Return the [x, y] coordinate for the center point of the cell that contains the specified text.  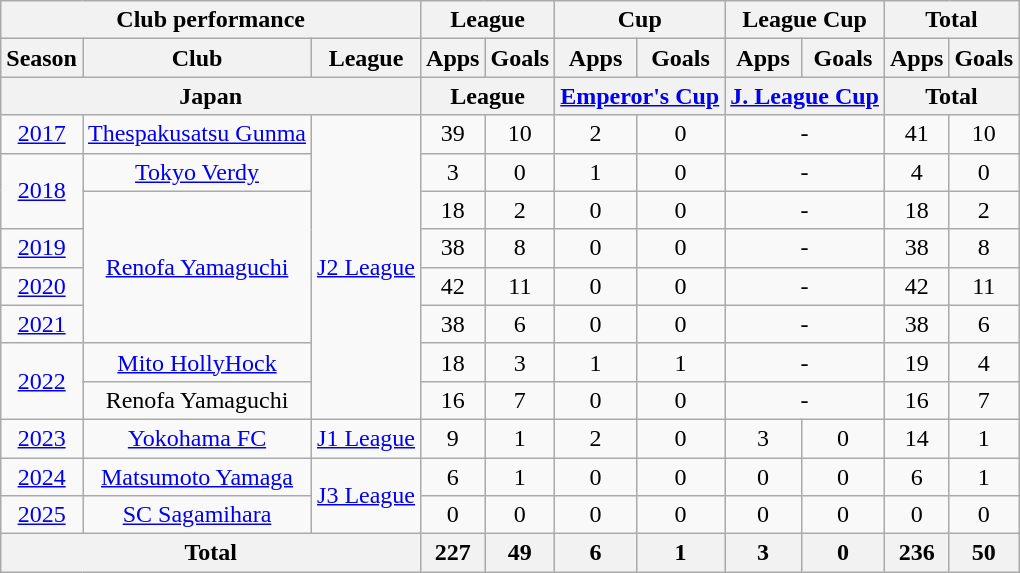
Season [42, 58]
J2 League [366, 267]
Club performance [211, 20]
2020 [42, 286]
J3 League [366, 496]
2025 [42, 515]
227 [453, 553]
2024 [42, 477]
J1 League [366, 438]
49 [520, 553]
Tokyo Verdy [196, 172]
Mito HollyHock [196, 362]
League Cup [805, 20]
Club [196, 58]
236 [916, 553]
Thespakusatsu Gunma [196, 134]
39 [453, 134]
J. League Cup [805, 96]
2023 [42, 438]
SC Sagamihara [196, 515]
Emperor's Cup [640, 96]
Matsumoto Yamaga [196, 477]
2021 [42, 324]
14 [916, 438]
19 [916, 362]
Yokohama FC [196, 438]
Japan [211, 96]
2018 [42, 191]
Cup [640, 20]
2019 [42, 248]
2022 [42, 381]
41 [916, 134]
50 [984, 553]
9 [453, 438]
2017 [42, 134]
